Pinpoint the cell where the given text exists, returning its [x, y] midpoint coordinate. 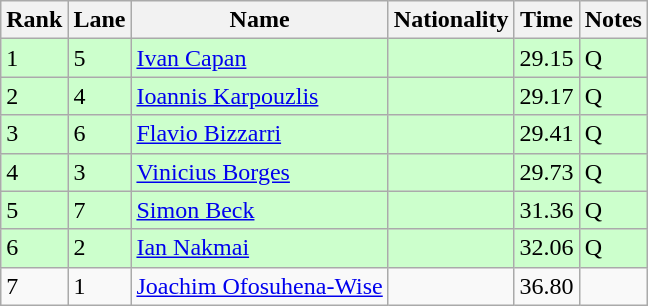
Joachim Ofosuhena-Wise [260, 286]
Simon Beck [260, 210]
31.36 [546, 210]
29.17 [546, 96]
29.41 [546, 134]
Lane [100, 20]
Ioannis Karpouzlis [260, 96]
29.73 [546, 172]
Time [546, 20]
Flavio Bizzarri [260, 134]
36.80 [546, 286]
Nationality [451, 20]
Name [260, 20]
32.06 [546, 248]
Ian Nakmai [260, 248]
29.15 [546, 58]
Notes [613, 20]
Vinicius Borges [260, 172]
Rank [34, 20]
Ivan Capan [260, 58]
